For the text-containing cell, return its midpoint in (X, Y) coordinate format. 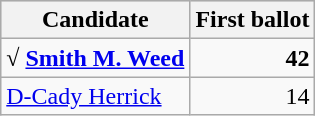
√ Smith M. Weed (96, 58)
42 (252, 58)
D-Cady Herrick (96, 96)
14 (252, 96)
Candidate (96, 20)
First ballot (252, 20)
